Return [x, y] of the center of cell containing provided text 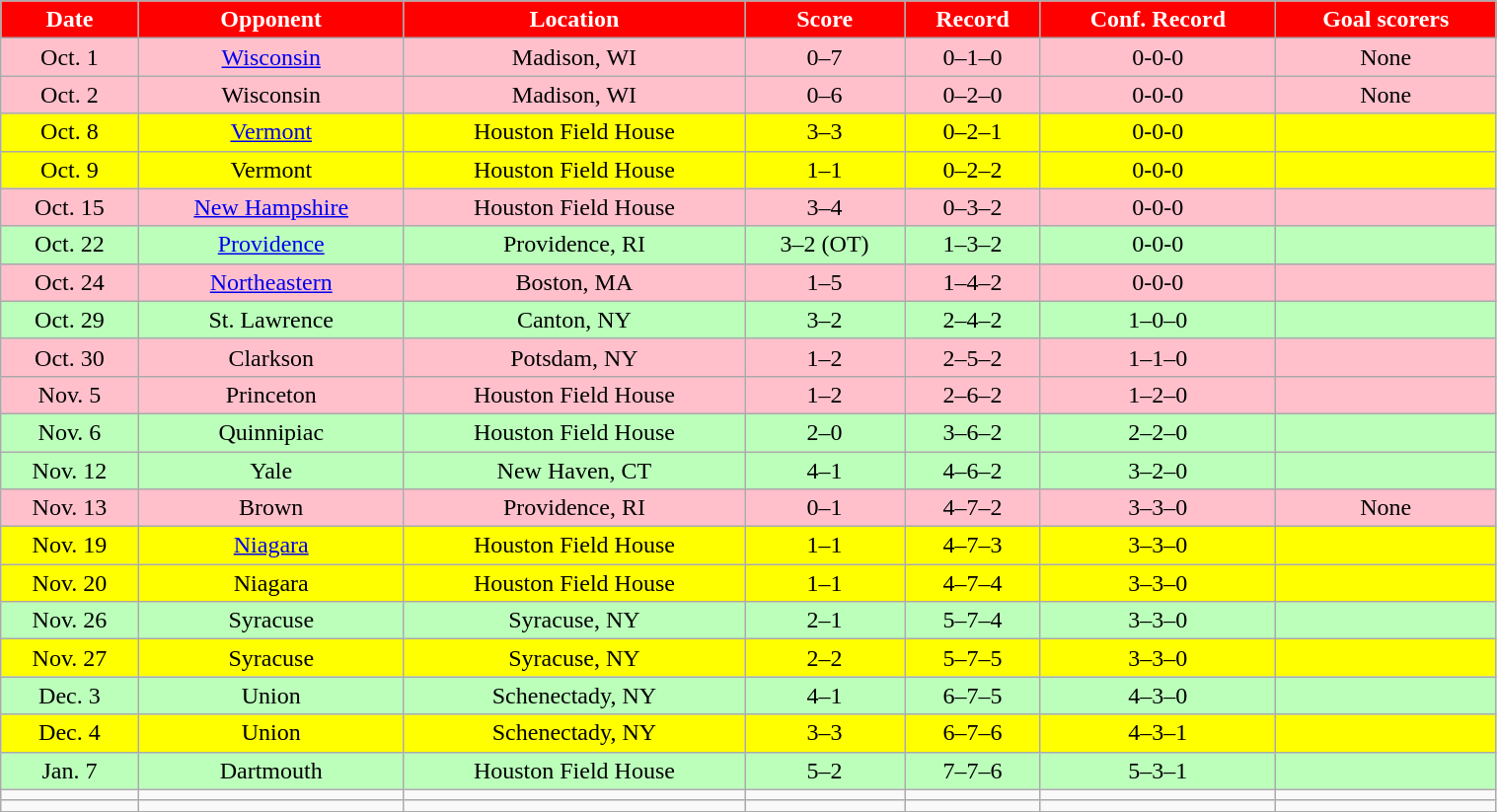
2–5–2 [973, 357]
0–2–2 [973, 170]
0–2–1 [973, 132]
Oct. 22 [69, 245]
0–2–0 [973, 95]
1–4–2 [973, 282]
Oct. 24 [69, 282]
3–4 [825, 207]
Nov. 27 [69, 658]
2–1 [825, 621]
1–3–2 [973, 245]
0–1–0 [973, 57]
Nov. 26 [69, 621]
Nov. 20 [69, 583]
0–1 [825, 508]
Nov. 6 [69, 432]
Dec. 4 [69, 733]
7–7–6 [973, 771]
6–7–5 [973, 696]
St. Lawrence [270, 320]
Jan. 7 [69, 771]
Clarkson [270, 357]
Conf. Record [1158, 20]
3–2 (OT) [825, 245]
4–7–2 [973, 508]
3–2 [825, 320]
0–6 [825, 95]
Date [69, 20]
Oct. 15 [69, 207]
Brown [270, 508]
2–2 [825, 658]
New Haven, CT [574, 471]
Potsdam, NY [574, 357]
4–6–2 [973, 471]
5–7–5 [973, 658]
Goal scorers [1385, 20]
6–7–6 [973, 733]
2–6–2 [973, 395]
5–2 [825, 771]
0–3–2 [973, 207]
3–2–0 [1158, 471]
Opponent [270, 20]
Oct. 1 [69, 57]
Nov. 5 [69, 395]
Boston, MA [574, 282]
2–4–2 [973, 320]
Record [973, 20]
Location [574, 20]
Dartmouth [270, 771]
1–0–0 [1158, 320]
Providence [270, 245]
Oct. 29 [69, 320]
4–7–3 [973, 546]
Oct. 30 [69, 357]
Oct. 2 [69, 95]
0–7 [825, 57]
1–2–0 [1158, 395]
1–5 [825, 282]
4–3–1 [1158, 733]
2–0 [825, 432]
Oct. 9 [69, 170]
Princeton [270, 395]
5–7–4 [973, 621]
5–3–1 [1158, 771]
1–1–0 [1158, 357]
Quinnipiac [270, 432]
New Hampshire [270, 207]
Oct. 8 [69, 132]
2–2–0 [1158, 432]
Northeastern [270, 282]
Dec. 3 [69, 696]
Nov. 12 [69, 471]
Score [825, 20]
4–7–4 [973, 583]
Yale [270, 471]
4–3–0 [1158, 696]
Canton, NY [574, 320]
Nov. 19 [69, 546]
3–6–2 [973, 432]
Nov. 13 [69, 508]
